Locate the cell with the specified text and output its (x, y) center coordinate. 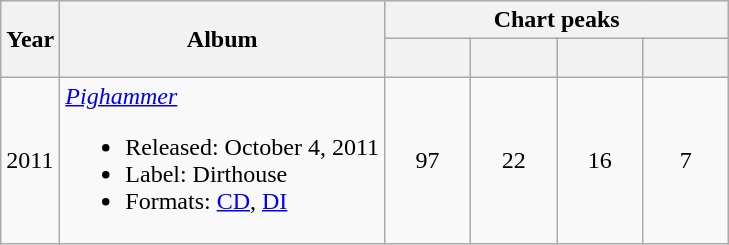
97 (428, 160)
22 (514, 160)
Chart peaks (557, 20)
Year (30, 39)
PighammerReleased: October 4, 2011Label: DirthouseFormats: CD, DI (222, 160)
Album (222, 39)
2011 (30, 160)
7 (686, 160)
16 (600, 160)
